Identify which cell holds the provided text, then report its [x, y] central coordinate. 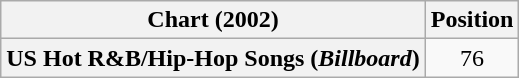
Position [472, 20]
Chart (2002) [213, 20]
76 [472, 58]
US Hot R&B/Hip-Hop Songs (Billboard) [213, 58]
